Scan for the cell matching the given text and deliver its (X, Y) coordinate at center. 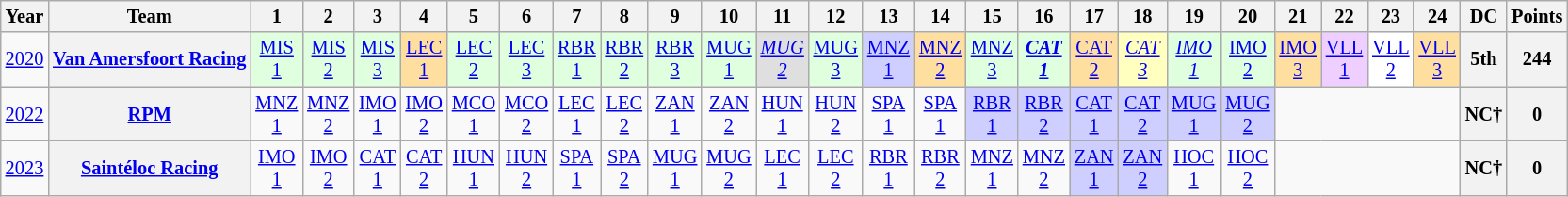
SPA2 (624, 168)
MIS1 (277, 59)
MIS3 (377, 59)
HOC2 (1247, 168)
MCO1 (474, 114)
19 (1194, 16)
7 (576, 16)
5 (474, 16)
LEC3 (526, 59)
4 (424, 16)
6 (526, 16)
14 (940, 16)
20 (1247, 16)
22 (1345, 16)
RPM (149, 114)
10 (729, 16)
IMO3 (1298, 59)
2020 (24, 59)
15 (993, 16)
17 (1094, 16)
Team (149, 16)
244 (1537, 59)
11 (783, 16)
Year (24, 16)
16 (1043, 16)
8 (624, 16)
VLL1 (1345, 59)
21 (1298, 16)
Van Amersfoort Racing (149, 59)
18 (1142, 16)
1 (277, 16)
13 (889, 16)
CAT3 (1142, 59)
12 (836, 16)
MIS2 (328, 59)
RBR3 (674, 59)
Points (1537, 16)
9 (674, 16)
HOC1 (1194, 168)
2 (328, 16)
DC (1484, 16)
Saintéloc Racing (149, 168)
2022 (24, 114)
2023 (24, 168)
MUG3 (836, 59)
VLL3 (1437, 59)
5th (1484, 59)
MNZ3 (993, 59)
VLL2 (1390, 59)
24 (1437, 16)
23 (1390, 16)
3 (377, 16)
MCO2 (526, 114)
